Pinpoint the cell where the given text exists, returning its [X, Y] midpoint coordinate. 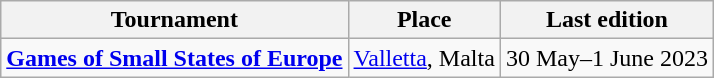
Place [424, 20]
Games of Small States of Europe [174, 58]
30 May–1 June 2023 [606, 58]
Valletta, Malta [424, 58]
Tournament [174, 20]
Last edition [606, 20]
